For the text-containing cell, return its midpoint in (x, y) coordinate format. 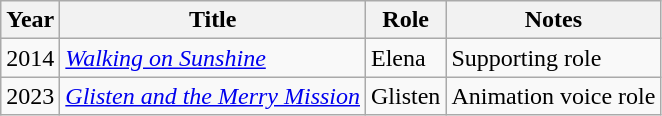
2014 (30, 58)
Elena (406, 58)
Walking on Sunshine (213, 58)
Glisten and the Merry Mission (213, 96)
Animation voice role (554, 96)
Notes (554, 20)
Title (213, 20)
2023 (30, 96)
Supporting role (554, 58)
Role (406, 20)
Glisten (406, 96)
Year (30, 20)
